Scan for the cell matching the given text and deliver its (x, y) coordinate at center. 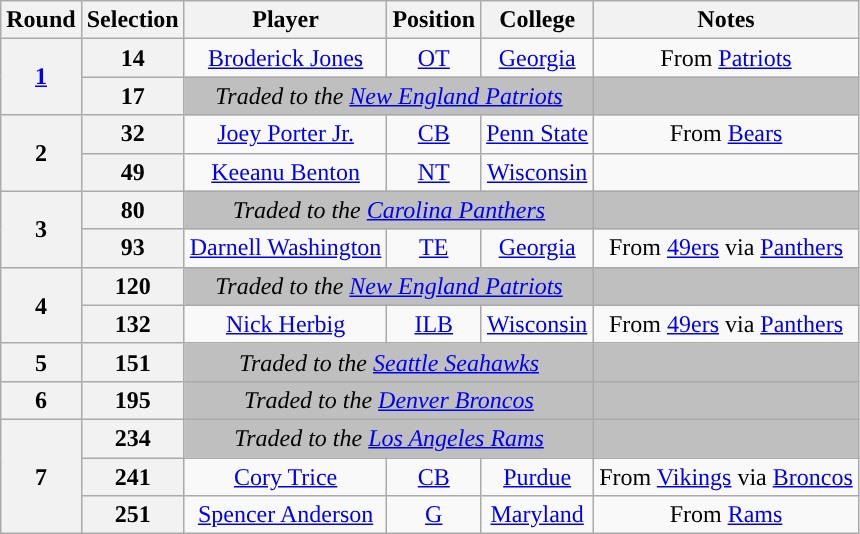
1 (41, 77)
32 (132, 134)
From Patriots (726, 58)
93 (132, 248)
Keeanu Benton (286, 172)
Player (286, 20)
Penn State (538, 134)
Broderick Jones (286, 58)
7 (41, 476)
Darnell Washington (286, 248)
Purdue (538, 477)
Round (41, 20)
49 (132, 172)
Spencer Anderson (286, 515)
14 (132, 58)
151 (132, 362)
Maryland (538, 515)
195 (132, 400)
College (538, 20)
Traded to the Los Angeles Rams (388, 438)
TE (434, 248)
Cory Trice (286, 477)
From Vikings via Broncos (726, 477)
5 (41, 362)
ILB (434, 324)
G (434, 515)
Traded to the Seattle Seahawks (388, 362)
OT (434, 58)
17 (132, 96)
Notes (726, 20)
251 (132, 515)
241 (132, 477)
4 (41, 305)
Nick Herbig (286, 324)
Traded to the Carolina Panthers (388, 210)
Position (434, 20)
80 (132, 210)
234 (132, 438)
120 (132, 286)
Traded to the Denver Broncos (388, 400)
Joey Porter Jr. (286, 134)
6 (41, 400)
Selection (132, 20)
From Rams (726, 515)
From Bears (726, 134)
NT (434, 172)
3 (41, 229)
132 (132, 324)
2 (41, 153)
